Search for the cell housing the specified text and yield its (X, Y) center coordinate. 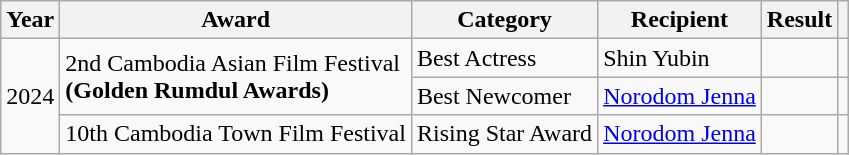
Category (504, 20)
Best Actress (504, 58)
Shin Yubin (680, 58)
Result (799, 20)
2024 (30, 96)
Year (30, 20)
Rising Star Award (504, 134)
Best Newcomer (504, 96)
Recipient (680, 20)
10th Cambodia Town Film Festival (236, 134)
2nd Cambodia Asian Film Festival(Golden Rumdul Awards) (236, 77)
Award (236, 20)
